Provide the (X, Y) coordinate of the cell's center where the given text is located.  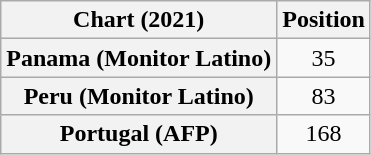
Portugal (AFP) (139, 134)
83 (324, 96)
Panama (Monitor Latino) (139, 58)
35 (324, 58)
168 (324, 134)
Peru (Monitor Latino) (139, 96)
Position (324, 20)
Chart (2021) (139, 20)
